Determine the (X, Y) coordinate at the center of the cell enclosing the given text.  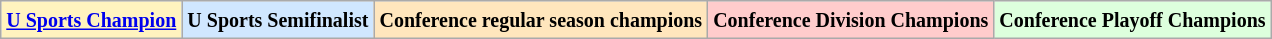
Conference Playoff Champions (1132, 20)
U Sports Semifinalist (278, 20)
Conference regular season champions (541, 20)
Conference Division Champions (851, 20)
U Sports Champion (92, 20)
